From the cell containing the given text, extract its center point as (X, Y) coordinate. 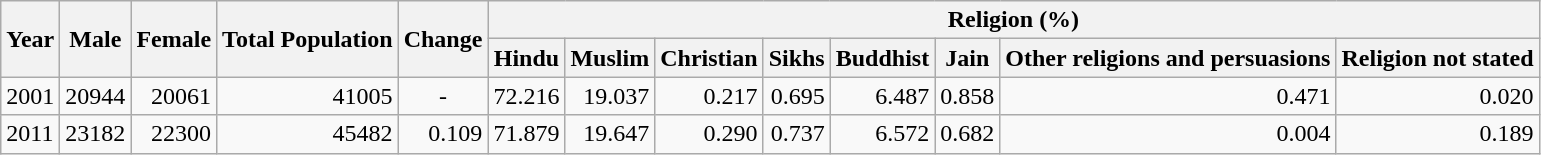
19.647 (610, 134)
Year (30, 39)
Total Population (308, 39)
Buddhist (882, 58)
20061 (174, 96)
71.879 (526, 134)
23182 (96, 134)
0.020 (1438, 96)
Muslim (610, 58)
0.471 (1168, 96)
0.737 (796, 134)
Female (174, 39)
Religion not stated (1438, 58)
Sikhs (796, 58)
6.487 (882, 96)
19.037 (610, 96)
22300 (174, 134)
0.217 (709, 96)
0.695 (796, 96)
20944 (96, 96)
0.290 (709, 134)
Jain (968, 58)
Religion (%) (1014, 20)
0.189 (1438, 134)
Christian (709, 58)
0.004 (1168, 134)
41005 (308, 96)
45482 (308, 134)
- (443, 96)
0.682 (968, 134)
Change (443, 39)
Other religions and persuasions (1168, 58)
Hindu (526, 58)
0.109 (443, 134)
2001 (30, 96)
2011 (30, 134)
0.858 (968, 96)
72.216 (526, 96)
6.572 (882, 134)
Male (96, 39)
